Return [x, y] of the center of cell containing provided text 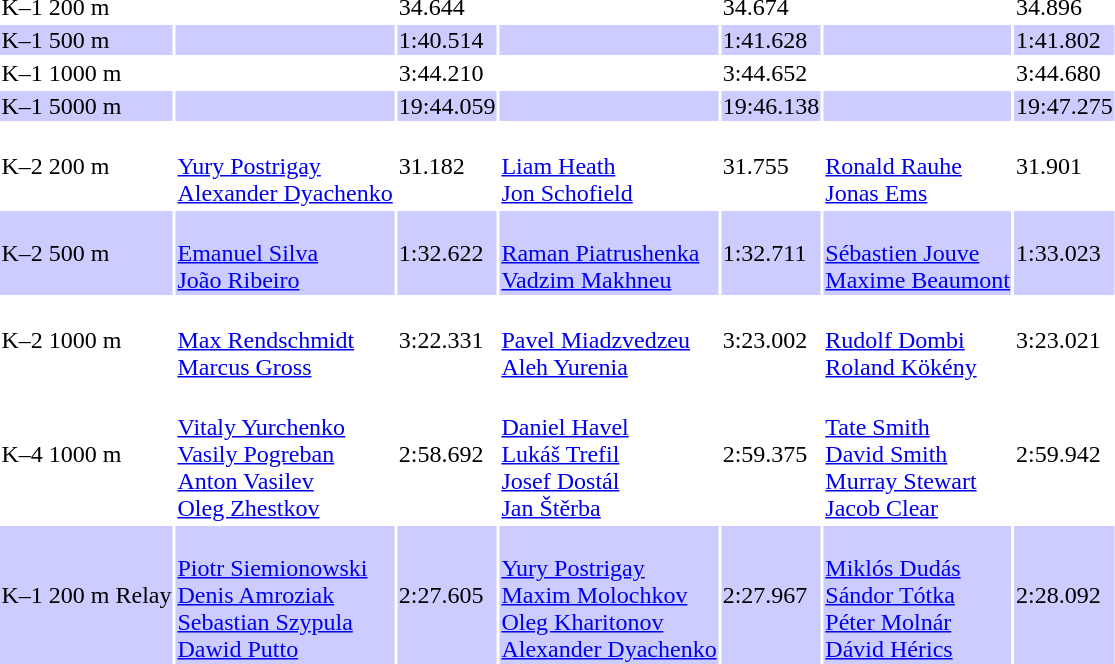
K–1 1000 m [86, 73]
K–1 5000 m [86, 106]
2:27.967 [771, 595]
3:23.021 [1064, 340]
K–4 1000 m [86, 454]
K–2 1000 m [86, 340]
2:59.375 [771, 454]
1:41.628 [771, 40]
Ronald RauheJonas Ems [918, 166]
3:44.210 [447, 73]
Raman PiatrushenkaVadzim Makhneu [609, 253]
Liam HeathJon Schofield [609, 166]
2:59.942 [1064, 454]
Yury PostrigayAlexander Dyachenko [285, 166]
2:58.692 [447, 454]
Vitaly YurchenkoVasily PogrebanAnton VasilevOleg Zhestkov [285, 454]
31.755 [771, 166]
3:23.002 [771, 340]
Max RendschmidtMarcus Gross [285, 340]
3:44.680 [1064, 73]
Tate SmithDavid SmithMurray StewartJacob Clear [918, 454]
2:28.092 [1064, 595]
K–2 500 m [86, 253]
3:22.331 [447, 340]
K–1 500 m [86, 40]
K–1 200 m Relay [86, 595]
K–2 200 m [86, 166]
1:40.514 [447, 40]
19:47.275 [1064, 106]
Daniel HavelLukáš TrefilJosef DostálJan Štěrba [609, 454]
19:44.059 [447, 106]
19:46.138 [771, 106]
1:32.711 [771, 253]
1:32.622 [447, 253]
31.182 [447, 166]
Pavel MiadzvedzeuAleh Yurenia [609, 340]
1:33.023 [1064, 253]
Rudolf DombiRoland Kökény [918, 340]
Emanuel SilvaJoão Ribeiro [285, 253]
3:44.652 [771, 73]
Yury PostrigayMaxim MolochkovOleg KharitonovAlexander Dyachenko [609, 595]
Piotr SiemionowskiDenis AmroziakSebastian SzypulaDawid Putto [285, 595]
2:27.605 [447, 595]
Sébastien JouveMaxime Beaumont [918, 253]
1:41.802 [1064, 40]
31.901 [1064, 166]
Miklós DudásSándor TótkaPéter MolnárDávid Hérics [918, 595]
